Identify which cell holds the provided text, then report its (X, Y) central coordinate. 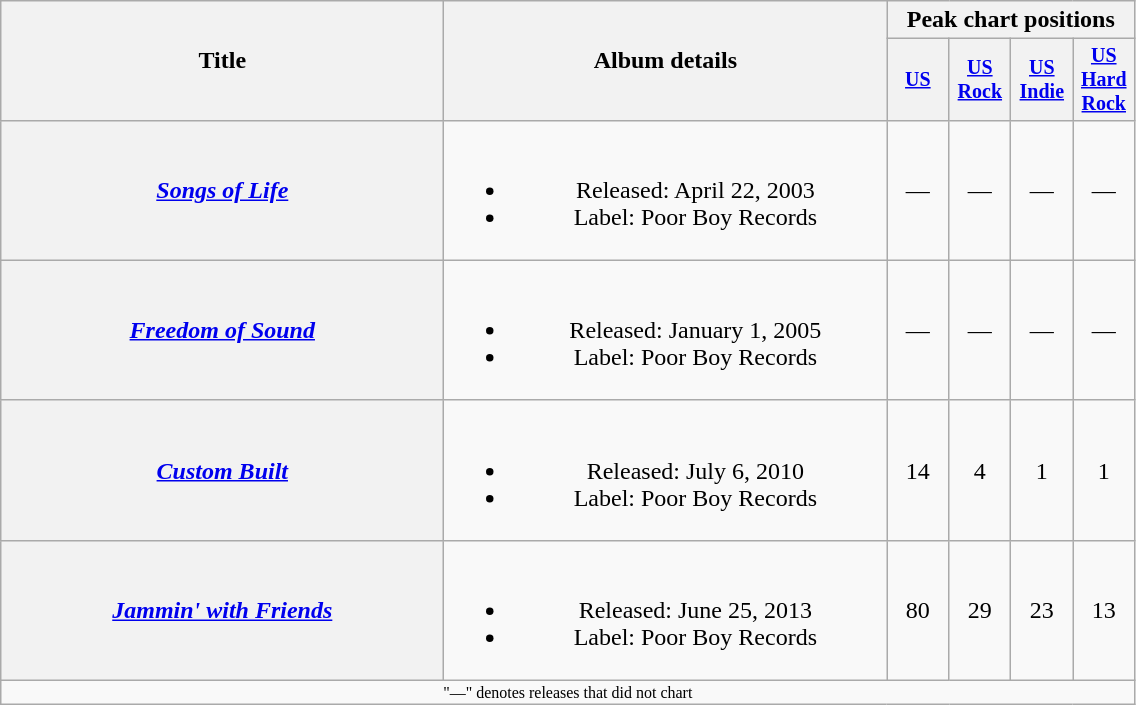
Album details (666, 61)
"—" denotes releases that did not chart (568, 693)
Released: July 6, 2010Label: Poor Boy Records (666, 470)
Jammin' with Friends (222, 610)
Songs of Life (222, 190)
Released: June 25, 2013Label: Poor Boy Records (666, 610)
Released: April 22, 2003Label: Poor Boy Records (666, 190)
Title (222, 61)
23 (1042, 610)
14 (918, 470)
US (918, 80)
Custom Built (222, 470)
13 (1104, 610)
80 (918, 610)
US Hard Rock (1104, 80)
Released: January 1, 2005Label: Poor Boy Records (666, 330)
Freedom of Sound (222, 330)
4 (980, 470)
29 (980, 610)
US Indie (1042, 80)
US Rock (980, 80)
Peak chart positions (1011, 20)
